Return [X, Y] of the center of cell containing provided text 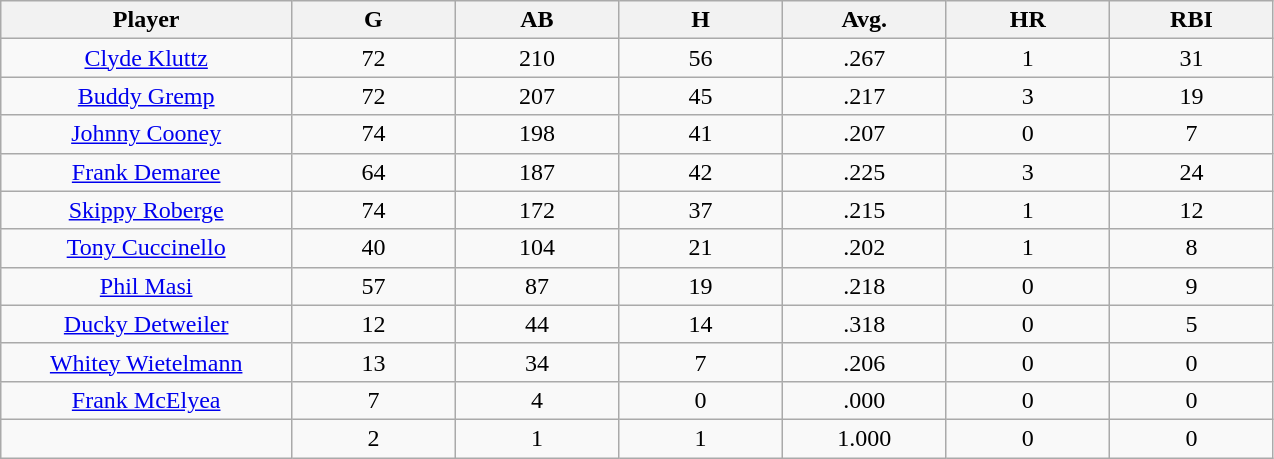
Frank McElyea [146, 400]
.207 [864, 134]
210 [537, 58]
Phil Masi [146, 286]
.206 [864, 362]
64 [374, 172]
34 [537, 362]
31 [1192, 58]
Ducky Detweiler [146, 324]
AB [537, 20]
.202 [864, 248]
HR [1028, 20]
40 [374, 248]
Avg. [864, 20]
.225 [864, 172]
1.000 [864, 438]
87 [537, 286]
2 [374, 438]
.217 [864, 96]
45 [701, 96]
Frank Demaree [146, 172]
Whitey Wietelmann [146, 362]
9 [1192, 286]
.000 [864, 400]
8 [1192, 248]
198 [537, 134]
13 [374, 362]
187 [537, 172]
Player [146, 20]
42 [701, 172]
4 [537, 400]
Buddy Gremp [146, 96]
.215 [864, 210]
Tony Cuccinello [146, 248]
Johnny Cooney [146, 134]
14 [701, 324]
56 [701, 58]
.267 [864, 58]
57 [374, 286]
44 [537, 324]
Skippy Roberge [146, 210]
24 [1192, 172]
41 [701, 134]
104 [537, 248]
207 [537, 96]
21 [701, 248]
37 [701, 210]
Clyde Kluttz [146, 58]
.318 [864, 324]
5 [1192, 324]
G [374, 20]
.218 [864, 286]
RBI [1192, 20]
H [701, 20]
172 [537, 210]
